Pinpoint the cell where the given text exists, returning its (X, Y) midpoint coordinate. 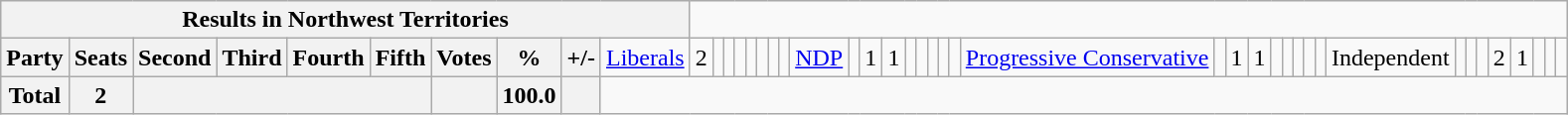
Liberals (645, 57)
Total (35, 95)
Progressive Conservative (1087, 57)
Independent (1390, 57)
Seats (100, 57)
Party (35, 57)
Results in Northwest Territories (346, 20)
Fifth (400, 57)
Fourth (328, 57)
NDP (819, 57)
Third (252, 57)
% (529, 57)
Votes (464, 57)
100.0 (529, 95)
+/- (580, 57)
Second (175, 57)
